Capture the cell that displays the provided text and extract its [x, y] central coordinate. 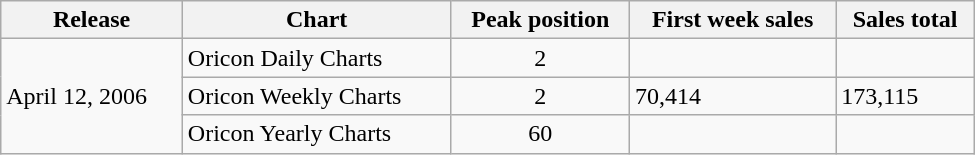
Sales total [906, 20]
Release [92, 20]
April 12, 2006 [92, 96]
70,414 [732, 96]
First week sales [732, 20]
Oricon Daily Charts [316, 58]
Peak position [540, 20]
60 [540, 134]
Oricon Weekly Charts [316, 96]
173,115 [906, 96]
Chart [316, 20]
Oricon Yearly Charts [316, 134]
